Capture the cell that displays the provided text and extract its (x, y) central coordinate. 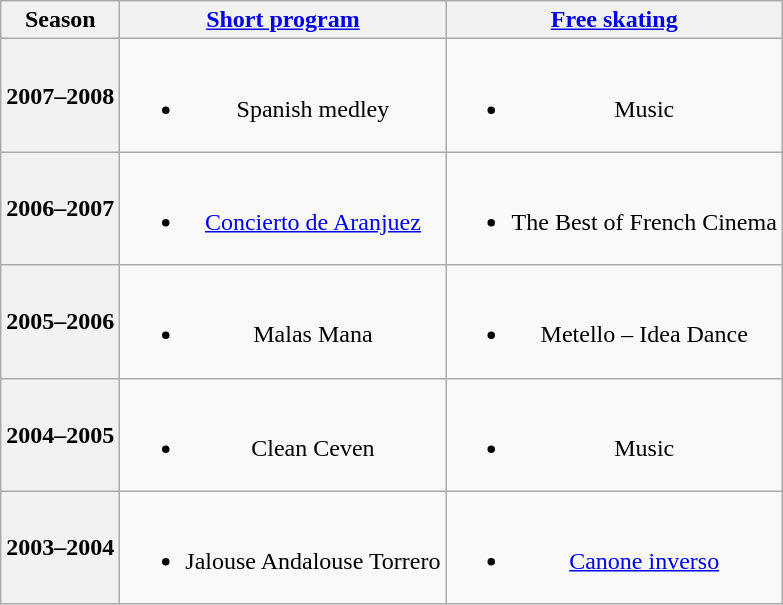
Jalouse Andalouse Torrero (283, 548)
Concierto de Aranjuez (283, 208)
Free skating (614, 20)
2007–2008 (60, 96)
Spanish medley (283, 96)
2003–2004 (60, 548)
Season (60, 20)
The Best of French Cinema (614, 208)
2005–2006 (60, 322)
Metello – Idea Dance (614, 322)
Clean Ceven (283, 434)
2004–2005 (60, 434)
Canone inverso (614, 548)
Short program (283, 20)
2006–2007 (60, 208)
Malas Mana (283, 322)
